Detect which cell encompasses the target text, then output its (X, Y) center coordinate. 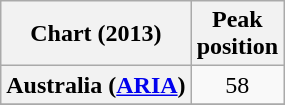
Australia (ARIA) (96, 85)
Peakposition (237, 34)
58 (237, 85)
Chart (2013) (96, 34)
